Search for the cell housing the specified text and yield its (X, Y) center coordinate. 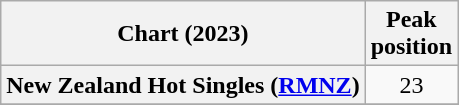
23 (411, 85)
Peakposition (411, 34)
Chart (2023) (183, 34)
New Zealand Hot Singles (RMNZ) (183, 85)
